For the text-containing cell, return its midpoint in [x, y] coordinate format. 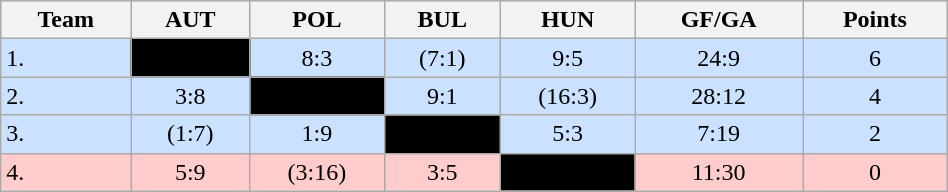
1:9 [317, 134]
11:30 [719, 172]
3:8 [190, 96]
(7:1) [442, 58]
Team [66, 20]
7:19 [719, 134]
(1:7) [190, 134]
4. [66, 172]
3. [66, 134]
AUT [190, 20]
8:3 [317, 58]
(16:3) [567, 96]
HUN [567, 20]
3:5 [442, 172]
9:1 [442, 96]
1. [66, 58]
9:5 [567, 58]
(3:16) [317, 172]
5:9 [190, 172]
6 [876, 58]
28:12 [719, 96]
2 [876, 134]
0 [876, 172]
5:3 [567, 134]
GF/GA [719, 20]
BUL [442, 20]
POL [317, 20]
24:9 [719, 58]
Points [876, 20]
4 [876, 96]
2. [66, 96]
